Provide the [x, y] coordinate of the cell's center where the given text is located.  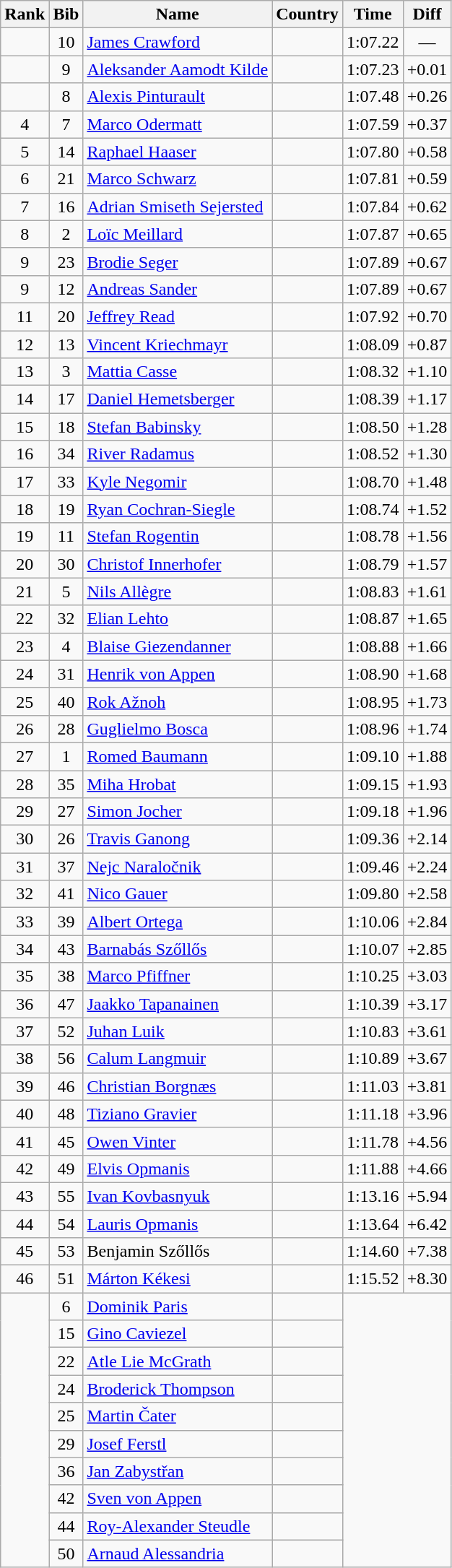
+1.17 [427, 399]
1:14.60 [373, 1252]
+1.73 [427, 701]
Calum Langmuir [178, 1059]
3 [66, 372]
Barnabás Szőllős [178, 949]
+4.66 [427, 1169]
+3.96 [427, 1114]
53 [66, 1252]
1:08.74 [373, 509]
1:13.64 [373, 1224]
1:13.16 [373, 1196]
1:10.25 [373, 976]
Elvis Opmanis [178, 1169]
Jan Zabystřan [178, 1471]
+1.56 [427, 537]
Bib [66, 14]
Aleksander Aamodt Kilde [178, 69]
+0.70 [427, 316]
Sven von Appen [178, 1499]
Josef Ferstl [178, 1444]
1:11.88 [373, 1169]
1:08.88 [373, 646]
1:07.87 [373, 234]
52 [66, 1031]
+1.68 [427, 674]
+2.24 [427, 867]
1:08.95 [373, 701]
10 [66, 42]
1:10.07 [373, 949]
47 [66, 1004]
— [427, 42]
1:08.79 [373, 564]
+1.61 [427, 592]
1:07.92 [373, 316]
1:11.78 [373, 1141]
Daniel Hemetsberger [178, 399]
+1.30 [427, 454]
1:09.10 [373, 756]
Loïc Meillard [178, 234]
50 [66, 1554]
Kyle Negomir [178, 482]
Roy-Alexander Steudle [178, 1526]
+0.01 [427, 69]
Gino Caviezel [178, 1334]
Simon Jocher [178, 812]
55 [66, 1196]
1:07.59 [373, 124]
+2.84 [427, 922]
Andreas Sander [178, 289]
+7.38 [427, 1252]
Brodie Seger [178, 261]
Marco Odermatt [178, 124]
+0.26 [427, 97]
Vincent Kriechmayr [178, 345]
Miha Hrobat [178, 784]
+0.87 [427, 345]
2 [66, 234]
+0.37 [427, 124]
1:09.46 [373, 867]
Márton Kékesi [178, 1279]
1:07.22 [373, 42]
Broderick Thompson [178, 1389]
+6.42 [427, 1224]
Travis Ganong [178, 839]
1:07.23 [373, 69]
Atle Lie McGrath [178, 1361]
56 [66, 1059]
1:11.03 [373, 1086]
+2.85 [427, 949]
1:09.18 [373, 812]
+3.67 [427, 1059]
Juhan Luik [178, 1031]
Time [373, 14]
Nico Gauer [178, 894]
Diff [427, 14]
+0.58 [427, 152]
Nejc Naraločnik [178, 867]
Ryan Cochran-Siegle [178, 509]
Benjamin Szőllős [178, 1252]
+1.88 [427, 756]
+1.52 [427, 509]
1:08.39 [373, 399]
1:10.83 [373, 1031]
Jaakko Tapanainen [178, 1004]
+1.28 [427, 427]
Christof Innerhofer [178, 564]
1:08.83 [373, 592]
1:07.48 [373, 97]
1:08.70 [373, 482]
54 [66, 1224]
Lauris Opmanis [178, 1224]
+1.10 [427, 372]
+3.61 [427, 1031]
+3.17 [427, 1004]
1:08.52 [373, 454]
Adrian Smiseth Sejersted [178, 207]
Christian Borgnæs [178, 1086]
1:10.06 [373, 922]
+3.03 [427, 976]
+1.57 [427, 564]
1:11.18 [373, 1114]
Rank [25, 14]
1:09.80 [373, 894]
Albert Ortega [178, 922]
1 [66, 756]
James Crawford [178, 42]
+0.62 [427, 207]
+1.96 [427, 812]
1:07.80 [373, 152]
Rok Ažnoh [178, 701]
+8.30 [427, 1279]
1:08.50 [373, 427]
51 [66, 1279]
Stefan Babinsky [178, 427]
1:07.81 [373, 179]
1:07.84 [373, 207]
Martin Čater [178, 1416]
+1.65 [427, 619]
Arnaud Alessandria [178, 1554]
Alexis Pinturault [178, 97]
Elian Lehto [178, 619]
Guglielmo Bosca [178, 729]
Marco Pfiffner [178, 976]
Tiziano Gravier [178, 1114]
1:08.96 [373, 729]
Romed Baumann [178, 756]
+0.59 [427, 179]
+1.66 [427, 646]
1:10.39 [373, 1004]
Jeffrey Read [178, 316]
1:09.36 [373, 839]
+4.56 [427, 1141]
+3.81 [427, 1086]
1:08.90 [373, 674]
Blaise Giezendanner [178, 646]
Nils Allègre [178, 592]
+1.74 [427, 729]
+1.48 [427, 482]
Ivan Kovbasnyuk [178, 1196]
Name [178, 14]
Country [308, 14]
+1.93 [427, 784]
Dominik Paris [178, 1307]
+5.94 [427, 1196]
Marco Schwarz [178, 179]
1:08.09 [373, 345]
Mattia Casse [178, 372]
River Radamus [178, 454]
1:10.89 [373, 1059]
1:09.15 [373, 784]
1:08.87 [373, 619]
48 [66, 1114]
+0.65 [427, 234]
1:08.78 [373, 537]
+2.58 [427, 894]
Stefan Rogentin [178, 537]
1:15.52 [373, 1279]
49 [66, 1169]
Raphael Haaser [178, 152]
Henrik von Appen [178, 674]
+2.14 [427, 839]
1:08.32 [373, 372]
Owen Vinter [178, 1141]
